Determine the [X, Y] coordinate at the center of the cell enclosing the given text.  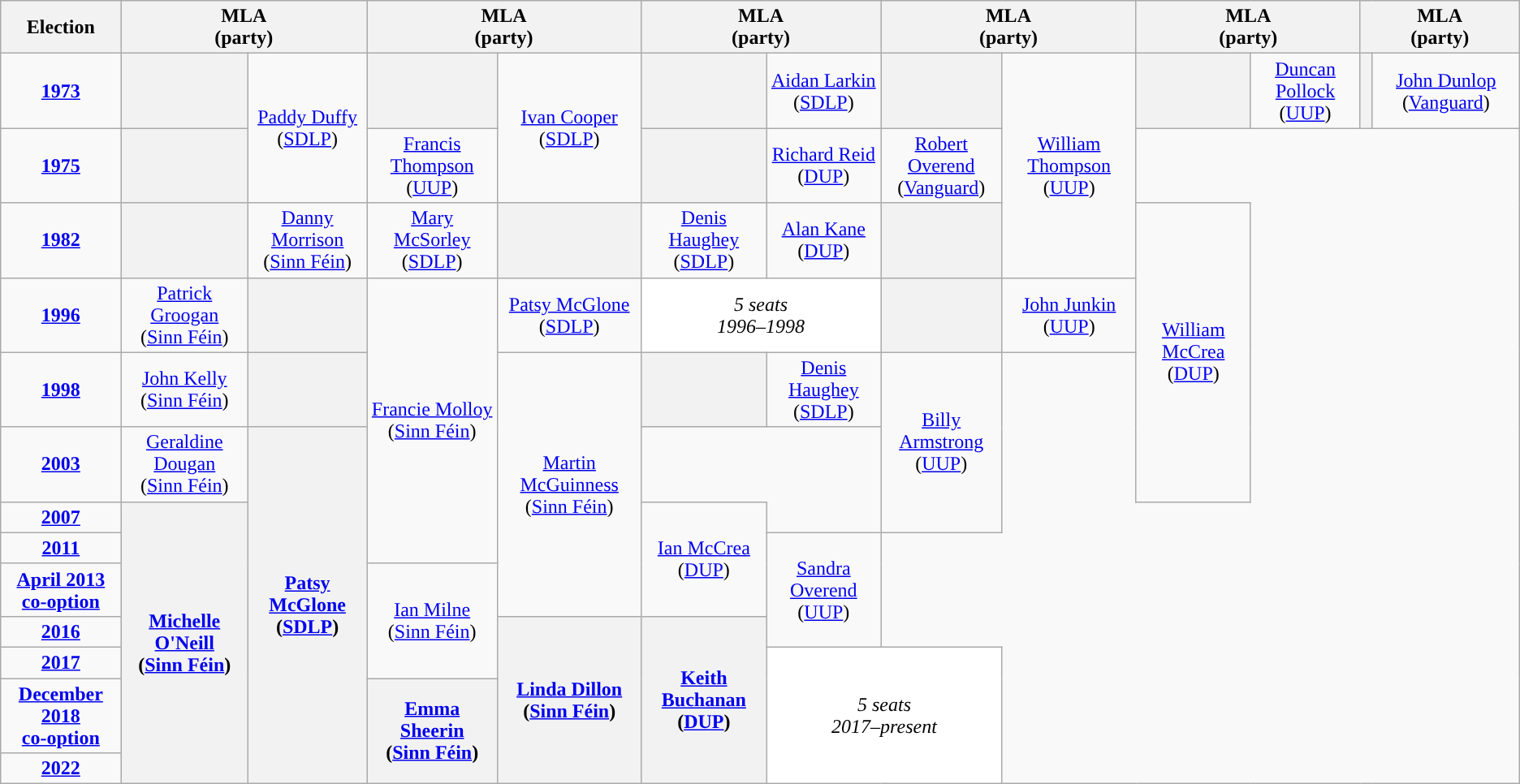
Linda Dillon(Sinn Féin) [570, 700]
2011 [61, 548]
Ian McCrea(DUP) [705, 558]
William Thompson(UUP) [1069, 166]
Duncan Pollock(UUP) [1306, 91]
Danny Morrison(Sinn Féin) [308, 240]
Mary McSorley(SDLP) [432, 240]
Aidan Larkin(SDLP) [823, 91]
John Kelly(Sinn Féin) [185, 390]
John Junkin(UUP) [1069, 315]
Francis Thompson(UUP) [432, 166]
Keith Buchanan(DUP) [705, 700]
Michelle O'Neill(Sinn Féin) [185, 643]
Ian Milne(Sinn Féin) [432, 620]
1973 [61, 91]
1998 [61, 390]
2003 [61, 464]
5 seats2017–present [884, 715]
Paddy Duffy(SDLP) [308, 128]
Sandra Overend(UUP) [823, 589]
Richard Reid(DUP) [823, 166]
1996 [61, 315]
2022 [61, 769]
1975 [61, 166]
2017 [61, 662]
Ivan Cooper(SDLP) [570, 128]
Geraldine Dougan(Sinn Féin) [185, 464]
April 2013co-option [61, 589]
December 2018co-option [61, 716]
2007 [61, 517]
Martin McGuinness(Sinn Féin) [570, 484]
Robert Overend(Vanguard) [942, 166]
Alan Kane(DUP) [823, 240]
5 seats1996–1998 [762, 315]
Patrick Groogan(Sinn Féin) [185, 315]
Election [61, 28]
William McCrea(DUP) [1194, 352]
John Dunlop(Vanguard) [1445, 91]
2016 [61, 631]
Francie Molloy(Sinn Féin) [432, 420]
1982 [61, 240]
Billy Armstrong(UUP) [942, 442]
Emma Sheerin(Sinn Féin) [432, 731]
